Scan for the cell matching the given text and deliver its (X, Y) coordinate at center. 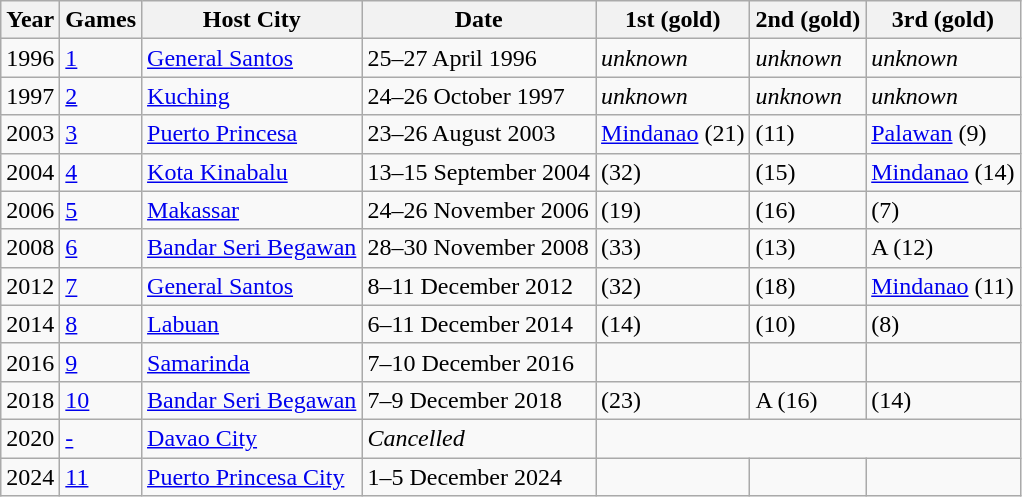
Davao City (252, 438)
(33) (673, 248)
Mindanao (14) (943, 172)
Makassar (252, 210)
7 (101, 286)
2012 (30, 286)
Kota Kinabalu (252, 172)
9 (101, 362)
2003 (30, 134)
- (101, 438)
1st (gold) (673, 20)
2020 (30, 438)
2 (101, 96)
(18) (808, 286)
(23) (673, 400)
Kuching (252, 96)
4 (101, 172)
Cancelled (479, 438)
24–26 October 1997 (479, 96)
Palawan (9) (943, 134)
13–15 September 2004 (479, 172)
(8) (943, 324)
2014 (30, 324)
Host City (252, 20)
1 (101, 58)
Games (101, 20)
Samarinda (252, 362)
24–26 November 2006 (479, 210)
2016 (30, 362)
A (16) (808, 400)
2nd (gold) (808, 20)
(10) (808, 324)
(15) (808, 172)
3rd (gold) (943, 20)
6 (101, 248)
(19) (673, 210)
(7) (943, 210)
2018 (30, 400)
7–10 December 2016 (479, 362)
Puerto Princesa (252, 134)
7–9 December 2018 (479, 400)
10 (101, 400)
1996 (30, 58)
Mindanao (21) (673, 134)
23–26 August 2003 (479, 134)
2008 (30, 248)
1997 (30, 96)
2006 (30, 210)
25–27 April 1996 (479, 58)
Puerto Princesa City (252, 477)
(16) (808, 210)
3 (101, 134)
Date (479, 20)
Mindanao (11) (943, 286)
6–11 December 2014 (479, 324)
8 (101, 324)
28–30 November 2008 (479, 248)
Year (30, 20)
Labuan (252, 324)
1–5 December 2024 (479, 477)
2004 (30, 172)
11 (101, 477)
A (12) (943, 248)
8–11 December 2012 (479, 286)
5 (101, 210)
2024 (30, 477)
(13) (808, 248)
(11) (808, 134)
